Return [x, y] of the center of cell containing provided text 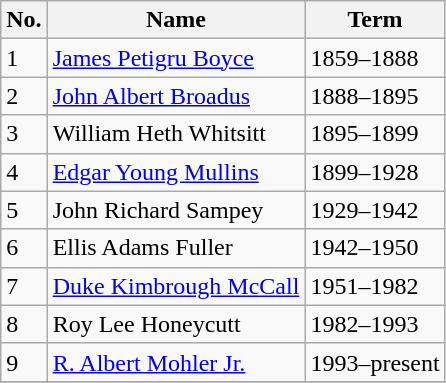
8 [24, 324]
3 [24, 134]
1993–present [375, 362]
1859–1888 [375, 58]
Ellis Adams Fuller [176, 248]
9 [24, 362]
1982–1993 [375, 324]
5 [24, 210]
Roy Lee Honeycutt [176, 324]
Edgar Young Mullins [176, 172]
1 [24, 58]
R. Albert Mohler Jr. [176, 362]
No. [24, 20]
James Petigru Boyce [176, 58]
William Heth Whitsitt [176, 134]
Duke Kimbrough McCall [176, 286]
1888–1895 [375, 96]
1899–1928 [375, 172]
1951–1982 [375, 286]
John Albert Broadus [176, 96]
1942–1950 [375, 248]
1929–1942 [375, 210]
2 [24, 96]
John Richard Sampey [176, 210]
Name [176, 20]
6 [24, 248]
1895–1899 [375, 134]
7 [24, 286]
Term [375, 20]
4 [24, 172]
